Search for the cell housing the specified text and yield its [x, y] center coordinate. 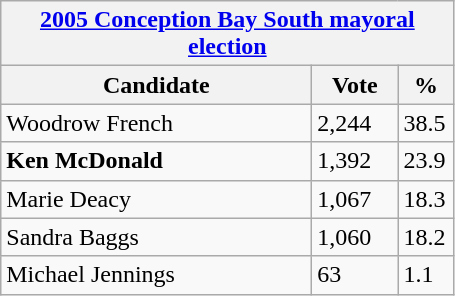
2005 Conception Bay South mayoral election [228, 34]
1,060 [355, 237]
Marie Deacy [156, 199]
Woodrow French [156, 123]
Candidate [156, 85]
Ken McDonald [156, 161]
1.1 [426, 275]
Michael Jennings [156, 275]
18.3 [426, 199]
18.2 [426, 237]
Sandra Baggs [156, 237]
38.5 [426, 123]
63 [355, 275]
Vote [355, 85]
% [426, 85]
1,392 [355, 161]
2,244 [355, 123]
23.9 [426, 161]
1,067 [355, 199]
